Return the [X, Y] coordinate for the center point of the cell that contains the specified text.  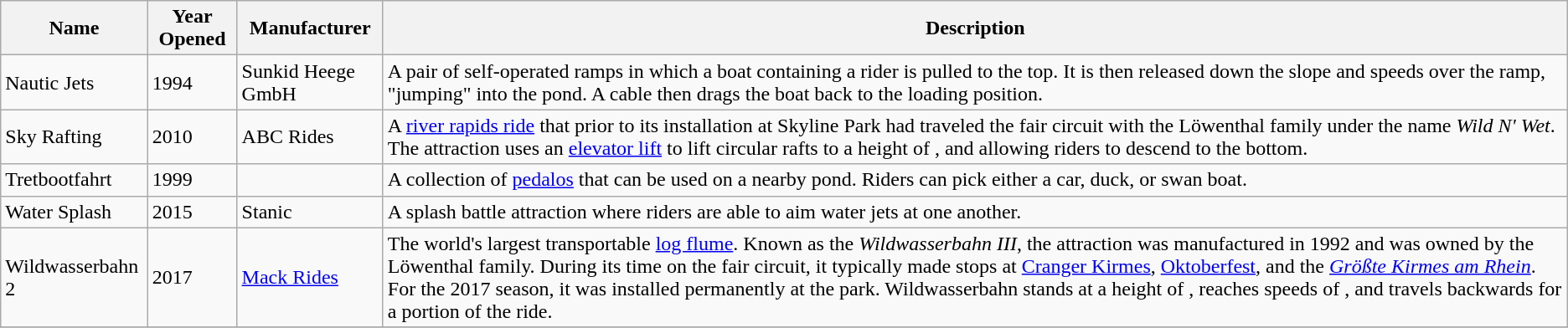
1999 [193, 180]
Year Opened [193, 28]
2010 [193, 137]
Wildwasserbahn 2 [74, 278]
A splash battle attraction where riders are able to aim water jets at one another. [975, 212]
2015 [193, 212]
Nautic Jets [74, 82]
Mack Rides [310, 278]
A collection of pedalos that can be used on a nearby pond. Riders can pick either a car, duck, or swan boat. [975, 180]
ABC Rides [310, 137]
Name [74, 28]
Stanic [310, 212]
1994 [193, 82]
Water Splash [74, 212]
Manufacturer [310, 28]
Tretbootfahrt [74, 180]
Description [975, 28]
Sky Rafting [74, 137]
Sunkid Heege GmbH [310, 82]
2017 [193, 278]
